Find where the given text appears and provide that cell's center as [X, Y] coordinate. 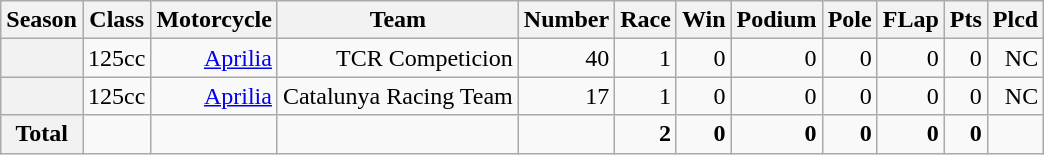
FLap [910, 20]
Race [646, 20]
Number [566, 20]
2 [646, 134]
Pts [966, 20]
Season [42, 20]
17 [566, 96]
Catalunya Racing Team [398, 96]
Plcd [1015, 20]
Podium [776, 20]
Pole [850, 20]
Class [116, 20]
40 [566, 58]
Win [704, 20]
TCR Competicion [398, 58]
Motorcycle [214, 20]
Team [398, 20]
Total [42, 134]
